Output the (X, Y) coordinate of the center of the cell containing the given text.  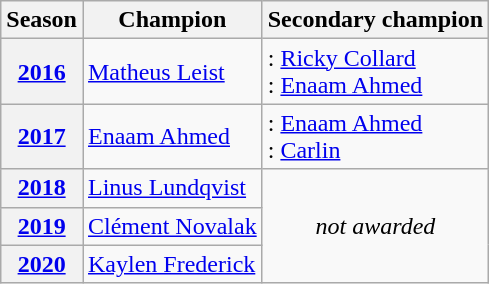
Enaam Ahmed (172, 136)
Matheus Leist (172, 72)
Season (42, 20)
Clément Novalak (172, 226)
Secondary champion (375, 20)
2020 (42, 264)
Linus Lundqvist (172, 188)
2019 (42, 226)
: Enaam Ahmed: Carlin (375, 136)
Champion (172, 20)
2016 (42, 72)
2017 (42, 136)
not awarded (375, 226)
Kaylen Frederick (172, 264)
: Ricky Collard: Enaam Ahmed (375, 72)
2018 (42, 188)
